Pinpoint the cell where the given text exists, returning its [x, y] midpoint coordinate. 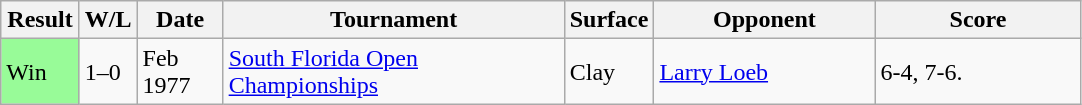
1–0 [108, 72]
Win [40, 72]
South Florida Open Championships [394, 72]
Date [180, 20]
6-4, 7-6. [978, 72]
Larry Loeb [764, 72]
Tournament [394, 20]
Result [40, 20]
Score [978, 20]
Surface [609, 20]
Clay [609, 72]
Feb 1977 [180, 72]
W/L [108, 20]
Opponent [764, 20]
